Find where the given text appears and provide that cell's center as (x, y) coordinate. 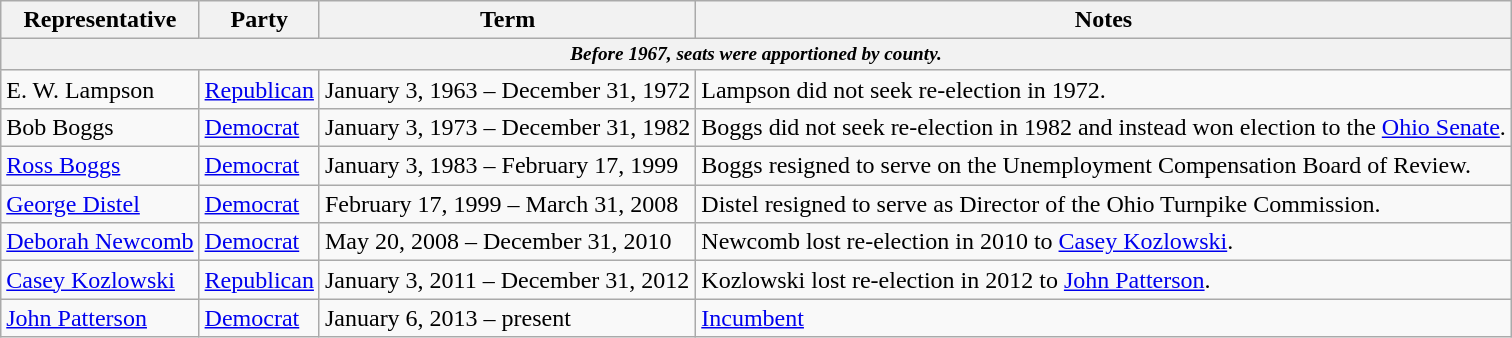
Lampson did not seek re-election in 1972. (1104, 89)
Boggs resigned to serve on the Unemployment Compensation Board of Review. (1104, 166)
February 17, 1999 – March 31, 2008 (507, 204)
John Patterson (100, 318)
Before 1967, seats were apportioned by county. (756, 55)
January 3, 1973 – December 31, 1982 (507, 128)
January 3, 1963 – December 31, 1972 (507, 89)
Party (259, 20)
Kozlowski lost re-election in 2012 to John Patterson. (1104, 280)
Distel resigned to serve as Director of the Ohio Turnpike Commission. (1104, 204)
Boggs did not seek re-election in 1982 and instead won election to the Ohio Senate. (1104, 128)
May 20, 2008 – December 31, 2010 (507, 242)
E. W. Lampson (100, 89)
Deborah Newcomb (100, 242)
January 3, 1983 – February 17, 1999 (507, 166)
Casey Kozlowski (100, 280)
Incumbent (1104, 318)
Ross Boggs (100, 166)
Representative (100, 20)
Notes (1104, 20)
January 6, 2013 – present (507, 318)
Term (507, 20)
Bob Boggs (100, 128)
January 3, 2011 – December 31, 2012 (507, 280)
Newcomb lost re-election in 2010 to Casey Kozlowski. (1104, 242)
George Distel (100, 204)
